Return the (x, y) coordinate for the center point of the cell that contains the specified text.  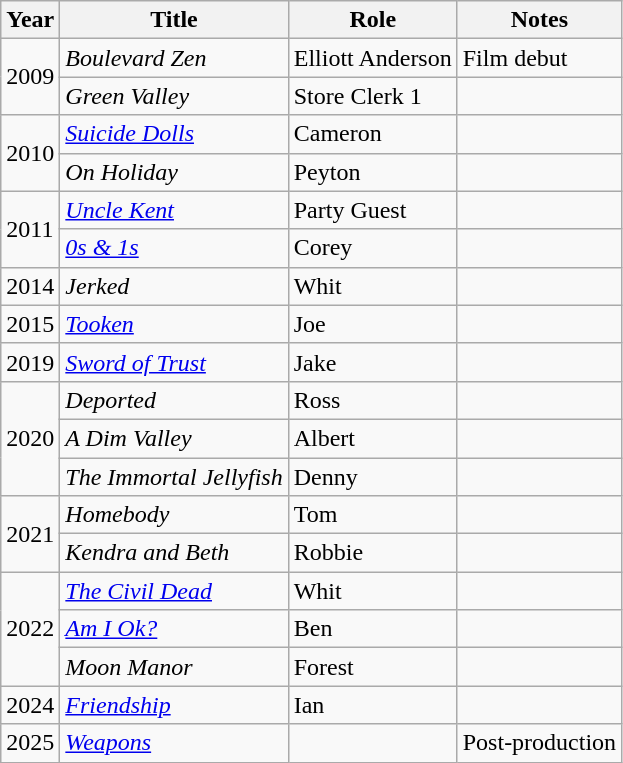
Homebody (174, 515)
The Civil Dead (174, 591)
Cameron (372, 134)
Weapons (174, 743)
Deported (174, 400)
Boulevard Zen (174, 58)
Party Guest (372, 210)
Joe (372, 324)
2015 (30, 324)
2020 (30, 438)
Am I Ok? (174, 629)
Robbie (372, 553)
Ross (372, 400)
Moon Manor (174, 667)
Suicide Dolls (174, 134)
Tooken (174, 324)
2021 (30, 534)
The Immortal Jellyfish (174, 477)
A Dim Valley (174, 438)
Jerked (174, 286)
2011 (30, 229)
Peyton (372, 172)
Year (30, 20)
Store Clerk 1 (372, 96)
2009 (30, 77)
Uncle Kent (174, 210)
Kendra and Beth (174, 553)
Albert (372, 438)
Green Valley (174, 96)
Corey (372, 248)
Denny (372, 477)
Ian (372, 705)
Post-production (539, 743)
Forest (372, 667)
On Holiday (174, 172)
Film debut (539, 58)
Notes (539, 20)
Role (372, 20)
0s & 1s (174, 248)
Elliott Anderson (372, 58)
2019 (30, 362)
Friendship (174, 705)
Sword of Trust (174, 362)
2024 (30, 705)
Jake (372, 362)
Tom (372, 515)
Title (174, 20)
2010 (30, 153)
Ben (372, 629)
2025 (30, 743)
2014 (30, 286)
2022 (30, 629)
